Determine the [x, y] coordinate at the center of the cell enclosing the given text.  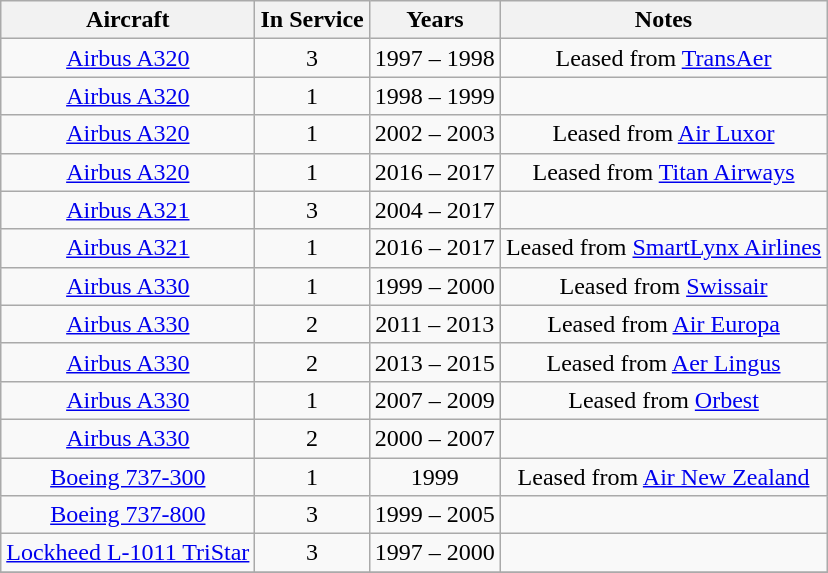
Leased from Aer Lingus [663, 362]
Leased from Air Luxor [663, 134]
Notes [663, 20]
1999 – 2000 [434, 286]
Lockheed L-1011 TriStar [128, 553]
2004 – 2017 [434, 210]
Leased from Air Europa [663, 324]
Leased from Titan Airways [663, 172]
Leased from Orbest [663, 400]
1997 – 2000 [434, 553]
Leased from Air New Zealand [663, 477]
1999 – 2005 [434, 515]
Aircraft [128, 20]
1999 [434, 477]
Leased from TransAer [663, 58]
Leased from SmartLynx Airlines [663, 248]
2011 – 2013 [434, 324]
2013 – 2015 [434, 362]
Boeing 737-300 [128, 477]
Boeing 737-800 [128, 515]
2000 – 2007 [434, 438]
In Service [312, 20]
2002 – 2003 [434, 134]
1997 – 1998 [434, 58]
Years [434, 20]
1998 – 1999 [434, 96]
2007 – 2009 [434, 400]
Leased from Swissair [663, 286]
